Scan for the cell matching the given text and deliver its (X, Y) coordinate at center. 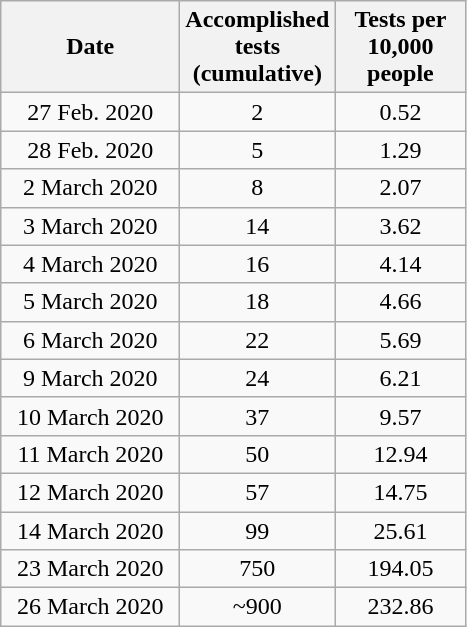
37 (258, 416)
5 (258, 150)
12 March 2020 (90, 492)
28 Feb. 2020 (90, 150)
6.21 (400, 378)
Accomplished tests (cumulative) (258, 47)
27 Feb. 2020 (90, 112)
750 (258, 569)
4 March 2020 (90, 264)
14 (258, 226)
11 March 2020 (90, 454)
24 (258, 378)
2.07 (400, 188)
0.52 (400, 112)
18 (258, 302)
4.14 (400, 264)
5 March 2020 (90, 302)
232.86 (400, 607)
26 March 2020 (90, 607)
Tests per 10,000 people (400, 47)
25.61 (400, 531)
12.94 (400, 454)
2 (258, 112)
2 March 2020 (90, 188)
3.62 (400, 226)
4.66 (400, 302)
9 March 2020 (90, 378)
8 (258, 188)
57 (258, 492)
16 (258, 264)
50 (258, 454)
194.05 (400, 569)
23 March 2020 (90, 569)
Date (90, 47)
99 (258, 531)
14 March 2020 (90, 531)
22 (258, 340)
9.57 (400, 416)
3 March 2020 (90, 226)
5.69 (400, 340)
~900 (258, 607)
1.29 (400, 150)
14.75 (400, 492)
6 March 2020 (90, 340)
10 March 2020 (90, 416)
